Capture the cell that displays the provided text and extract its [X, Y] central coordinate. 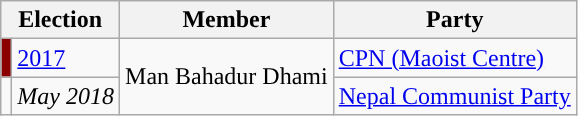
Party [454, 20]
Nepal Communist Party [454, 96]
May 2018 [66, 96]
Member [227, 20]
CPN (Maoist Centre) [454, 58]
2017 [66, 58]
Election [60, 20]
Man Bahadur Dhami [227, 77]
